Find where the given text appears and provide that cell's center as [x, y] coordinate. 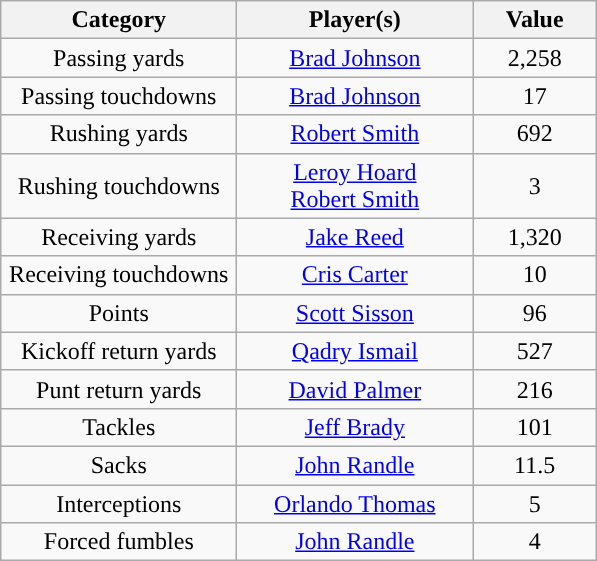
17 [535, 96]
5 [535, 503]
Jake Reed [355, 237]
216 [535, 389]
1,320 [535, 237]
Player(s) [355, 20]
3 [535, 186]
Orlando Thomas [355, 503]
Cris Carter [355, 275]
Robert Smith [355, 134]
Receiving touchdowns [119, 275]
101 [535, 427]
Scott Sisson [355, 313]
Jeff Brady [355, 427]
Kickoff return yards [119, 351]
Category [119, 20]
Leroy Hoard Robert Smith [355, 186]
11.5 [535, 465]
David Palmer [355, 389]
527 [535, 351]
Receiving yards [119, 237]
Rushing touchdowns [119, 186]
Forced fumbles [119, 542]
Tackles [119, 427]
Passing yards [119, 58]
96 [535, 313]
Interceptions [119, 503]
4 [535, 542]
2,258 [535, 58]
Sacks [119, 465]
Points [119, 313]
Punt return yards [119, 389]
Passing touchdowns [119, 96]
692 [535, 134]
Value [535, 20]
Qadry Ismail [355, 351]
Rushing yards [119, 134]
10 [535, 275]
